Pinpoint the cell where the given text exists, returning its (X, Y) midpoint coordinate. 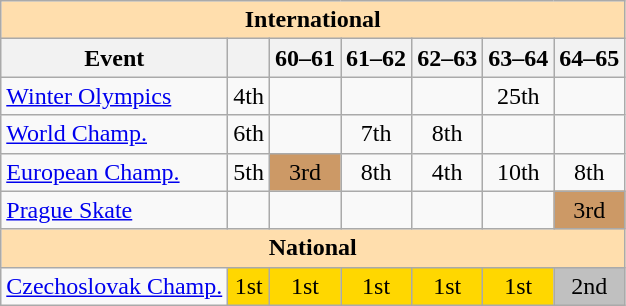
7th (376, 134)
63–64 (518, 58)
64–65 (590, 58)
60–61 (306, 58)
5th (249, 172)
62–63 (448, 58)
Prague Skate (114, 210)
10th (518, 172)
25th (518, 96)
World Champ. (114, 134)
International (313, 20)
6th (249, 134)
European Champ. (114, 172)
Event (114, 58)
National (313, 248)
61–62 (376, 58)
Winter Olympics (114, 96)
2nd (590, 286)
Czechoslovak Champ. (114, 286)
